Capture the cell that displays the provided text and extract its [X, Y] central coordinate. 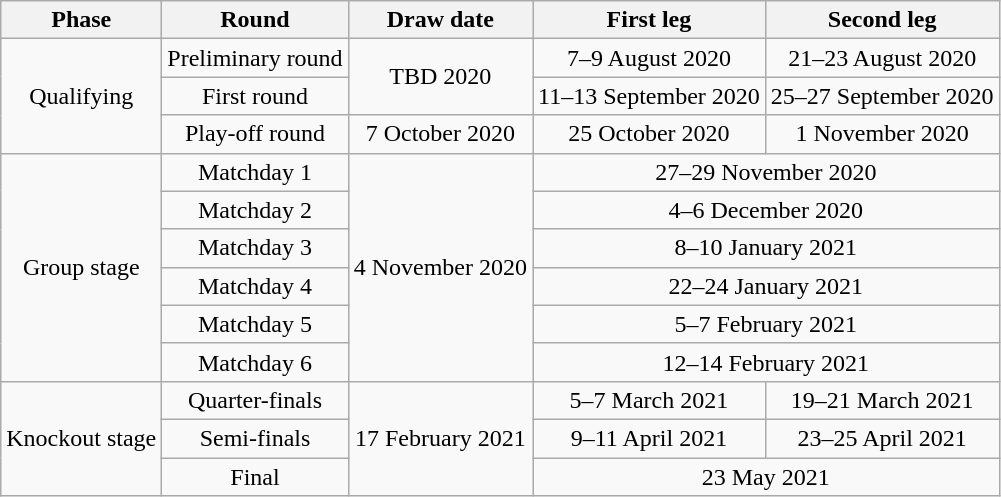
5–7 February 2021 [766, 324]
25 October 2020 [650, 134]
1 November 2020 [882, 134]
5–7 March 2021 [650, 400]
Matchday 3 [255, 248]
7–9 August 2020 [650, 58]
Second leg [882, 20]
23–25 April 2021 [882, 438]
9–11 April 2021 [650, 438]
Round [255, 20]
First leg [650, 20]
Matchday 2 [255, 210]
Draw date [440, 20]
Qualifying [82, 96]
Phase [82, 20]
Matchday 4 [255, 286]
First round [255, 96]
Knockout stage [82, 438]
Matchday 5 [255, 324]
Preliminary round [255, 58]
21–23 August 2020 [882, 58]
4 November 2020 [440, 267]
23 May 2021 [766, 477]
Semi-finals [255, 438]
25–27 September 2020 [882, 96]
Play-off round [255, 134]
27–29 November 2020 [766, 172]
Final [255, 477]
7 October 2020 [440, 134]
11–13 September 2020 [650, 96]
Matchday 6 [255, 362]
Group stage [82, 267]
22–24 January 2021 [766, 286]
8–10 January 2021 [766, 248]
19–21 March 2021 [882, 400]
Matchday 1 [255, 172]
Quarter-finals [255, 400]
4–6 December 2020 [766, 210]
12–14 February 2021 [766, 362]
TBD 2020 [440, 77]
17 February 2021 [440, 438]
